From the cell containing the given text, extract its center point as [x, y] coordinate. 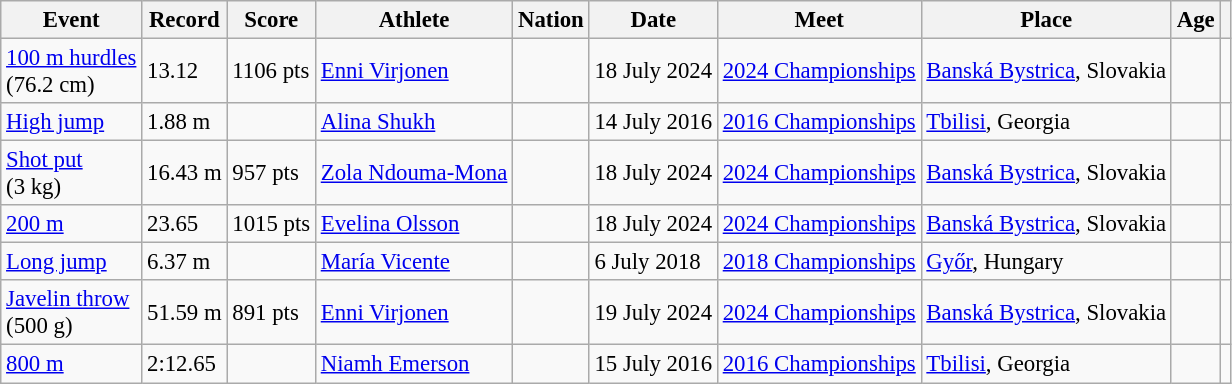
891 pts [271, 312]
14 July 2016 [653, 122]
1.88 m [184, 122]
Shot put(3 kg) [72, 174]
100 m hurdles(76.2 cm) [72, 72]
2:12.65 [184, 364]
200 m [72, 224]
Evelina Olsson [414, 224]
957 pts [271, 174]
Alina Shukh [414, 122]
800 m [72, 364]
51.59 m [184, 312]
Meet [819, 20]
Long jump [72, 262]
16.43 m [184, 174]
María Vicente [414, 262]
Record [184, 20]
13.12 [184, 72]
23.65 [184, 224]
Date [653, 20]
Niamh Emerson [414, 364]
19 July 2024 [653, 312]
Score [271, 20]
6 July 2018 [653, 262]
1106 pts [271, 72]
Javelin throw(500 g) [72, 312]
2018 Championships [819, 262]
High jump [72, 122]
Athlete [414, 20]
Győr, Hungary [1046, 262]
Event [72, 20]
1015 pts [271, 224]
Nation [551, 20]
Zola Ndouma-Mona [414, 174]
Age [1196, 20]
Place [1046, 20]
15 July 2016 [653, 364]
6.37 m [184, 262]
